From the cell containing the given text, extract its center point as [X, Y] coordinate. 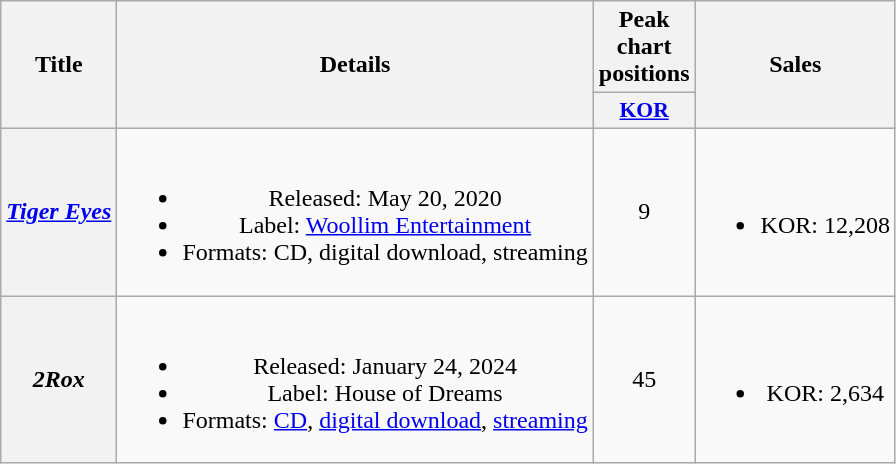
Released: January 24, 2024Label: House of DreamsFormats: CD, digital download, streaming [355, 380]
Details [355, 65]
KOR [644, 111]
Peak chart positions [644, 47]
45 [644, 380]
Sales [795, 65]
Title [59, 65]
9 [644, 212]
Tiger Eyes [59, 212]
Released: May 20, 2020Label: Woollim EntertainmentFormats: CD, digital download, streaming [355, 212]
KOR: 2,634 [795, 380]
2Rox [59, 380]
KOR: 12,208 [795, 212]
